Provide the [X, Y] coordinate of the cell's center where the given text is located.  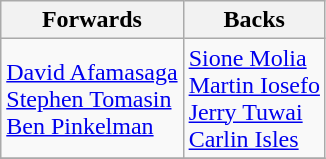
Backs [254, 20]
Forwards [92, 20]
Sione Molia Martin Iosefo Jerry Tuwai Carlin Isles [254, 98]
David Afamasaga Stephen Tomasin Ben Pinkelman [92, 98]
